Capture the cell that displays the provided text and extract its [x, y] central coordinate. 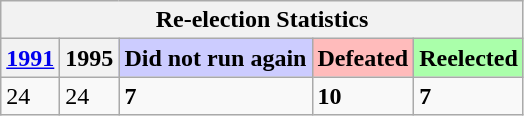
10 [363, 96]
Defeated [363, 58]
Reelected [469, 58]
Did not run again [216, 58]
1991 [30, 58]
Re-election Statistics [262, 20]
1995 [90, 58]
